Detect which cell encompasses the target text, then output its [x, y] center coordinate. 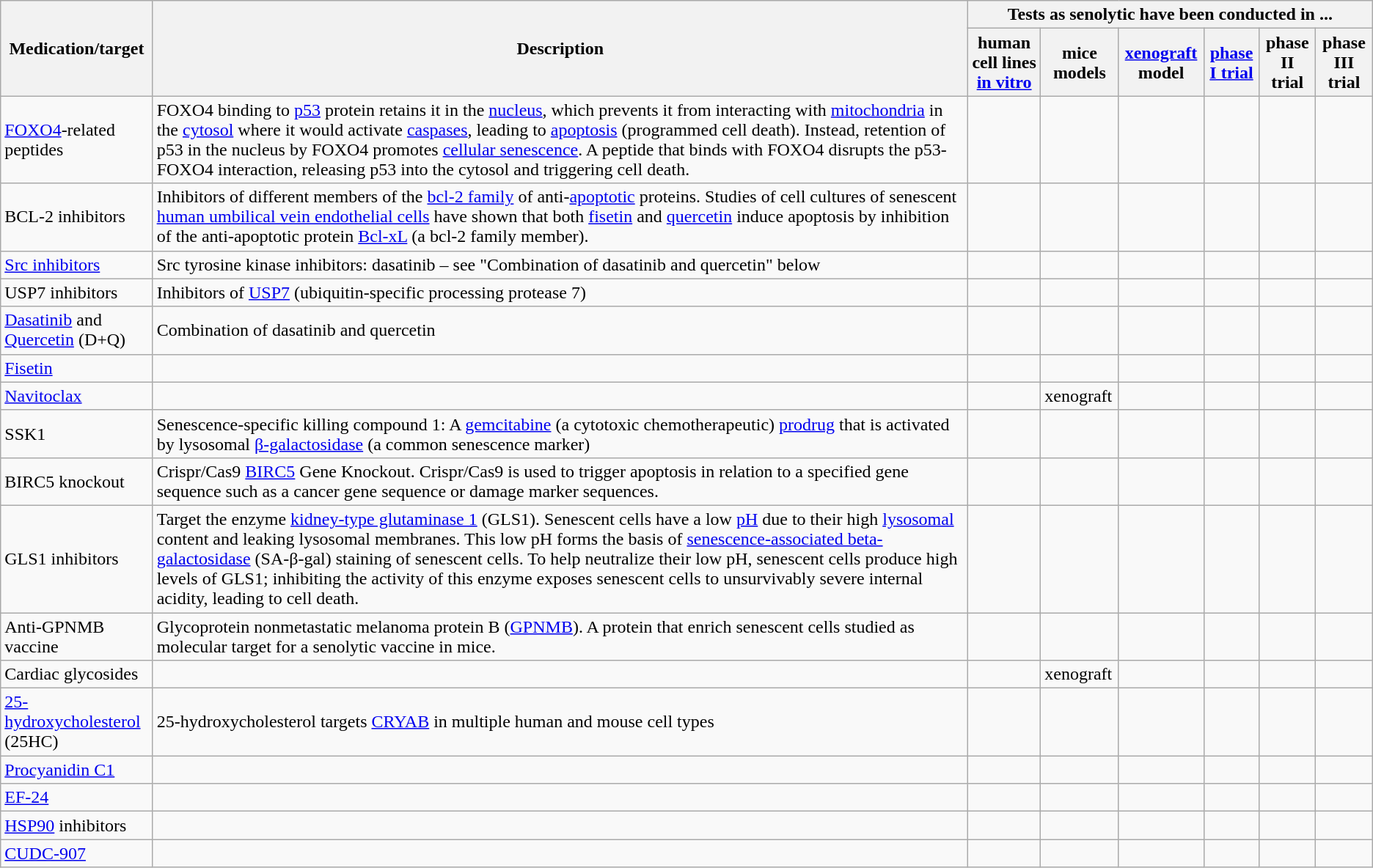
BCL-2 inhibitors [76, 217]
EF-24 [76, 798]
phase II trial [1288, 62]
USP7 inhibitors [76, 293]
Fisetin [76, 368]
FOXO4-related peptides [76, 139]
Dasatinib and Quercetin (D+Q) [76, 330]
SSK1 [76, 434]
Cardiac glycosides [76, 674]
25-hydroxycholesterol targets CRYAB in multiple human and mouse cell types [560, 722]
Combination of dasatinib and quercetin [560, 330]
Inhibitors of USP7 (ubiquitin-specific processing protease 7) [560, 293]
human cell lines in vitro [1003, 62]
HSP90 inhibitors [76, 825]
Anti-GPNMB vaccine [76, 636]
phase III trial [1344, 62]
Navitoclax [76, 396]
Src inhibitors [76, 265]
BIRC5 knockout [76, 481]
Description [560, 48]
mice models [1080, 62]
Procyanidin C1 [76, 770]
CUDC-907 [76, 853]
phase I trial [1231, 62]
Tests as senolytic have been conducted in ... [1170, 15]
xenograft model [1161, 62]
Medication/target [76, 48]
GLS1 inhibitors [76, 559]
25-hydroxycholesterol (25HC) [76, 722]
Src tyrosine kinase inhibitors: dasatinib – see "Combination of dasatinib and quercetin" below [560, 265]
